Search for the cell housing the specified text and yield its [X, Y] center coordinate. 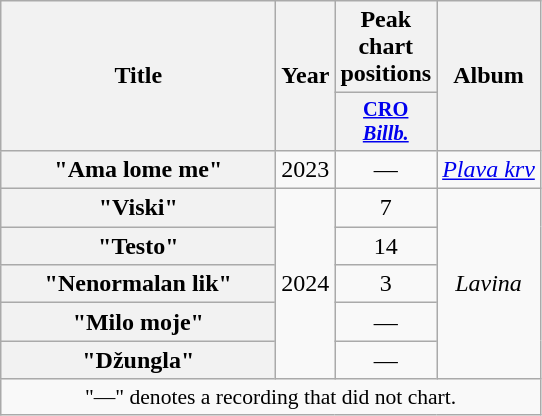
"Ama lome me" [138, 169]
"Testo" [138, 246]
"Nenormalan lik" [138, 284]
Title [138, 76]
Year [306, 76]
"Viski" [138, 208]
Album [489, 76]
"—" denotes a recording that did not chart. [271, 397]
2024 [306, 284]
Plava krv [489, 169]
Lavina [489, 284]
"Milo moje" [138, 322]
Peak chart positions [386, 47]
2023 [306, 169]
"Džungla" [138, 360]
3 [386, 284]
14 [386, 246]
7 [386, 208]
CROBillb. [386, 122]
